Detect which cell encompasses the target text, then output its [x, y] center coordinate. 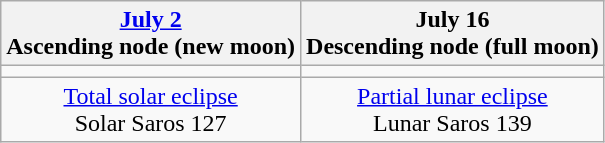
July 16Descending node (full moon) [453, 34]
Total solar eclipseSolar Saros 127 [151, 110]
July 2Ascending node (new moon) [151, 34]
Partial lunar eclipseLunar Saros 139 [453, 110]
